Return the (X, Y) coordinate for the center point of the cell that contains the specified text.  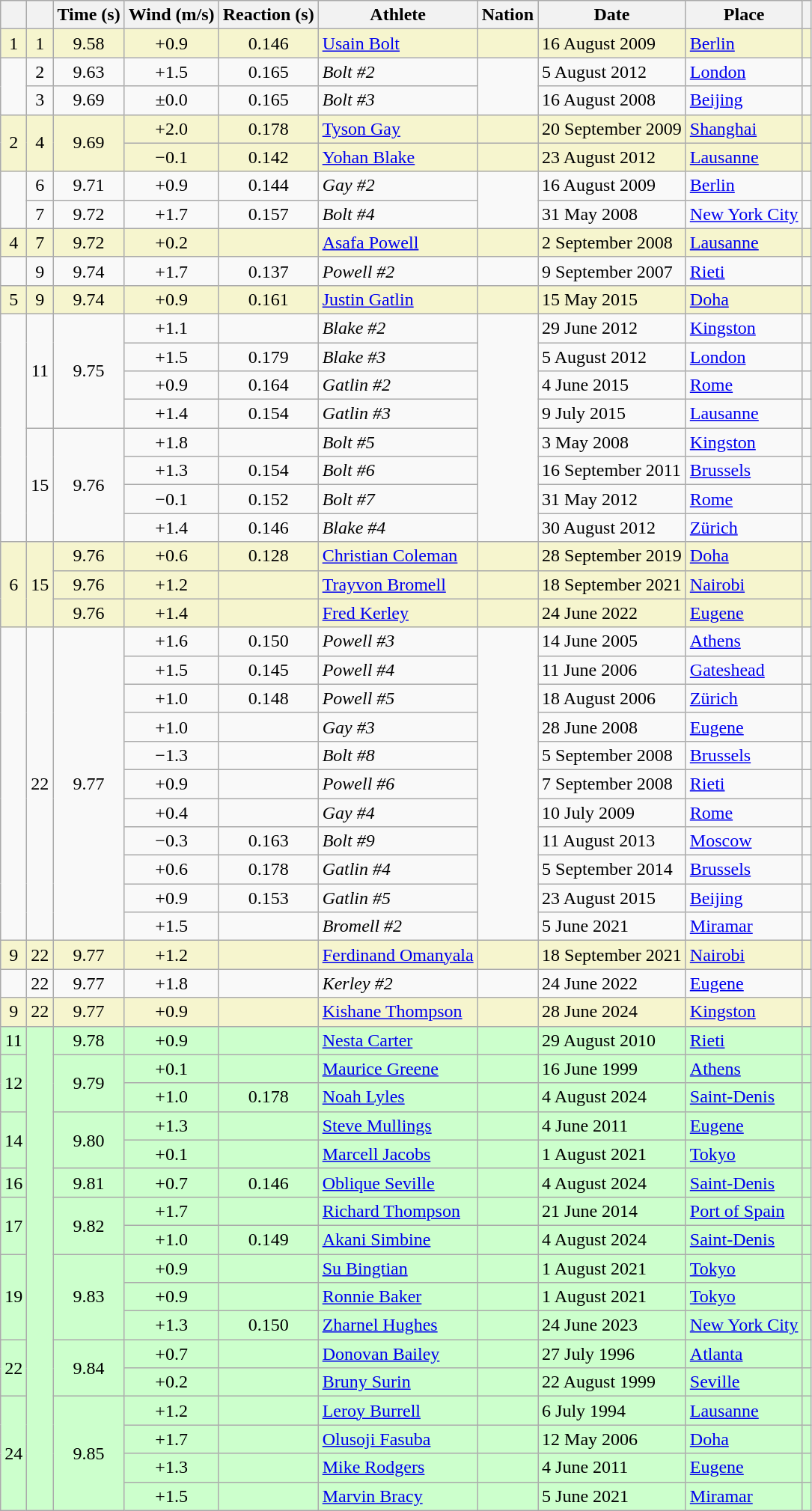
Gay #3 (398, 727)
31 May 2008 (612, 214)
14 (13, 1140)
29 August 2010 (612, 1040)
Su Bingtian (398, 1269)
Gatlin #2 (398, 385)
Bolt #6 (398, 471)
Bromell #2 (398, 927)
Tyson Gay (398, 129)
Athlete (398, 15)
Time (s) (88, 15)
Ronnie Baker (398, 1297)
−0.3 (171, 841)
15 May 2015 (612, 299)
Atlanta (744, 1354)
Powell #2 (398, 271)
Seville (744, 1382)
Wind (m/s) (171, 15)
+1.6 (171, 641)
12 (13, 1083)
Bruny Surin (398, 1382)
9.83 (88, 1297)
Bolt #4 (398, 214)
Powell #4 (398, 670)
+2.0 (171, 129)
11 August 2013 (612, 841)
9.85 (88, 1453)
Powell #5 (398, 698)
19 (13, 1297)
0.157 (268, 214)
2 September 2008 (612, 242)
Bolt #8 (398, 755)
Akani Simbine (398, 1239)
Bolt #9 (398, 841)
27 July 1996 (612, 1354)
Oblique Seville (398, 1182)
Yohan Blake (398, 157)
Bolt #2 (398, 72)
6 July 1994 (612, 1411)
9 September 2007 (612, 271)
0.142 (268, 157)
18 August 2006 (612, 698)
Marvin Bracy (398, 1496)
3 (40, 100)
Maurice Greene (398, 1069)
22 August 1999 (612, 1382)
9.71 (88, 186)
0.137 (268, 271)
Powell #6 (398, 784)
Bolt #7 (398, 499)
9.81 (88, 1182)
16 September 2011 (612, 471)
23 August 2015 (612, 898)
Reaction (s) (268, 15)
Usain Bolt (398, 43)
Trayvon Bromell (398, 584)
16 June 1999 (612, 1069)
0.164 (268, 385)
12 May 2006 (612, 1439)
Kishane Thompson (398, 1012)
Powell #3 (398, 641)
0.145 (268, 670)
Gay #4 (398, 812)
0.161 (268, 299)
14 June 2005 (612, 641)
Donovan Bailey (398, 1354)
Christian Coleman (398, 556)
Fred Kerley (398, 613)
Moscow (744, 841)
5 September 2014 (612, 870)
Blake #4 (398, 528)
Marcell Jacobs (398, 1154)
9.82 (88, 1225)
Port of Spain (744, 1211)
9.78 (88, 1040)
Olusoji Fasuba (398, 1439)
Noah Lyles (398, 1097)
Justin Gatlin (398, 299)
0.149 (268, 1239)
0.179 (268, 357)
Place (744, 15)
−1.3 (171, 755)
Bolt #3 (398, 100)
23 August 2012 (612, 157)
10 July 2009 (612, 812)
28 June 2008 (612, 727)
0.163 (268, 841)
28 June 2024 (612, 1012)
+0.4 (171, 812)
Leroy Burrell (398, 1411)
30 August 2012 (612, 528)
24 (13, 1453)
31 May 2012 (612, 499)
20 September 2009 (612, 129)
Gatlin #5 (398, 898)
17 (13, 1225)
Kerley #2 (398, 983)
9.80 (88, 1140)
0.153 (268, 898)
Blake #2 (398, 328)
5 September 2008 (612, 755)
9.63 (88, 72)
3 May 2008 (612, 442)
21 June 2014 (612, 1211)
Richard Thompson (398, 1211)
9.84 (88, 1368)
0.128 (268, 556)
16 (13, 1182)
Gateshead (744, 670)
+1.1 (171, 328)
Steve Mullings (398, 1126)
0.152 (268, 499)
28 September 2019 (612, 556)
0.148 (268, 698)
Mike Rodgers (398, 1468)
Ferdinand Omanyala (398, 955)
24 June 2023 (612, 1325)
Bolt #5 (398, 442)
5 (13, 299)
9 July 2015 (612, 414)
Gatlin #4 (398, 870)
Nation (507, 15)
Date (612, 15)
29 June 2012 (612, 328)
Nesta Carter (398, 1040)
9.75 (88, 370)
16 August 2008 (612, 100)
Blake #3 (398, 357)
Gatlin #3 (398, 414)
4 June 2015 (612, 385)
±0.0 (171, 100)
9.79 (88, 1083)
9.58 (88, 43)
Asafa Powell (398, 242)
0.144 (268, 186)
Gay #2 (398, 186)
7 September 2008 (612, 784)
11 June 2006 (612, 670)
Zharnel Hughes (398, 1325)
Shanghai (744, 129)
